From the cell containing the given text, extract its center point as (X, Y) coordinate. 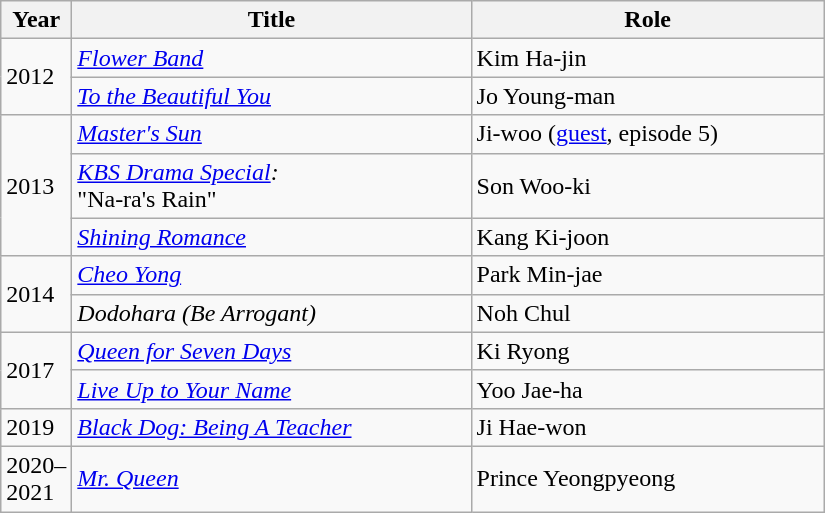
Kang Ki-joon (648, 237)
Flower Band (272, 58)
Park Min-jae (648, 275)
2020–2021 (36, 478)
Queen for Seven Days (272, 351)
Ki Ryong (648, 351)
Kim Ha-jin (648, 58)
KBS Drama Special:"Na-ra's Rain" (272, 186)
Son Woo-ki (648, 186)
Master's Sun (272, 134)
Ji Hae-won (648, 427)
Jo Young-man (648, 96)
Live Up to Your Name (272, 389)
2012 (36, 77)
Dodohara (Be Arrogant) (272, 313)
Role (648, 20)
Noh Chul (648, 313)
Shining Romance (272, 237)
Yoo Jae-ha (648, 389)
Prince Yeongpyeong (648, 478)
To the Beautiful You (272, 96)
Ji-woo (guest, episode 5) (648, 134)
Mr. Queen (272, 478)
Year (36, 20)
2017 (36, 370)
Cheo Yong (272, 275)
2014 (36, 294)
Title (272, 20)
2013 (36, 186)
2019 (36, 427)
Black Dog: Being A Teacher (272, 427)
